Scan for the cell matching the given text and deliver its [x, y] coordinate at center. 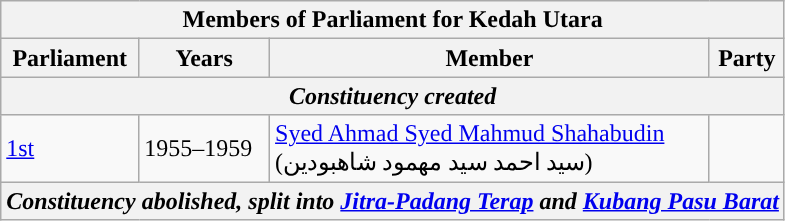
Member [490, 58]
1st [70, 148]
Constituency created [393, 96]
Syed Ahmad Syed Mahmud Shahabudin (سيد احمد سيد مهمود شاهبودين) [490, 148]
Years [204, 58]
Parliament [70, 58]
Members of Parliament for Kedah Utara [393, 20]
1955–1959 [204, 148]
Party [746, 58]
Constituency abolished, split into Jitra-Padang Terap and Kubang Pasu Barat [393, 201]
